Scan for the cell matching the given text and deliver its [X, Y] coordinate at center. 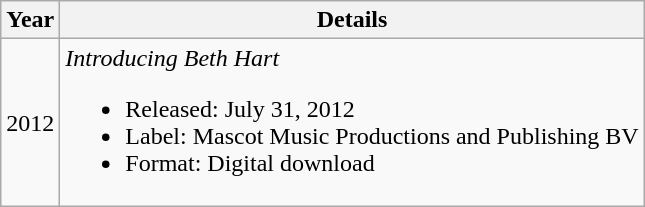
Details [352, 20]
2012 [30, 122]
Introducing Beth HartReleased: July 31, 2012Label: Mascot Music Productions and Publishing BVFormat: Digital download [352, 122]
Year [30, 20]
